Provide the [x, y] coordinate of the cell's center where the given text is located.  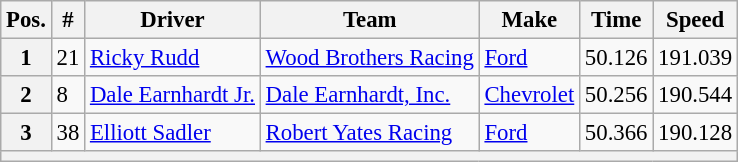
Make [529, 20]
Pos. [26, 20]
Dale Earnhardt Jr. [173, 95]
Dale Earnhardt, Inc. [370, 95]
# [68, 20]
Team [370, 20]
191.039 [696, 58]
Elliott Sadler [173, 133]
Robert Yates Racing [370, 133]
190.544 [696, 95]
Ricky Rudd [173, 58]
3 [26, 133]
21 [68, 58]
2 [26, 95]
Speed [696, 20]
190.128 [696, 133]
50.256 [616, 95]
50.366 [616, 133]
8 [68, 95]
Wood Brothers Racing [370, 58]
50.126 [616, 58]
Chevrolet [529, 95]
Driver [173, 20]
Time [616, 20]
1 [26, 58]
38 [68, 133]
